Locate the cell with the specified text and output its [x, y] center coordinate. 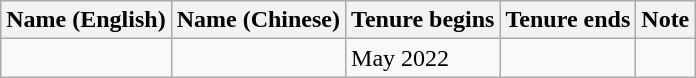
Note [666, 20]
Name (English) [86, 20]
May 2022 [423, 58]
Tenure ends [568, 20]
Tenure begins [423, 20]
Name (Chinese) [258, 20]
